Find where the given text appears and provide that cell's center as [x, y] coordinate. 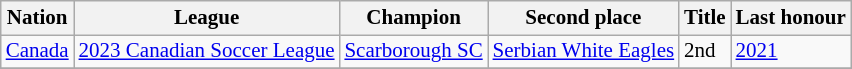
Canada [38, 52]
2021 [791, 52]
Nation [38, 18]
Second place [584, 18]
2nd [705, 52]
Title [705, 18]
League [207, 18]
Champion [413, 18]
Scarborough SC [413, 52]
2023 Canadian Soccer League [207, 52]
Last honour [791, 18]
Serbian White Eagles [584, 52]
